For the text-containing cell, return its midpoint in (X, Y) coordinate format. 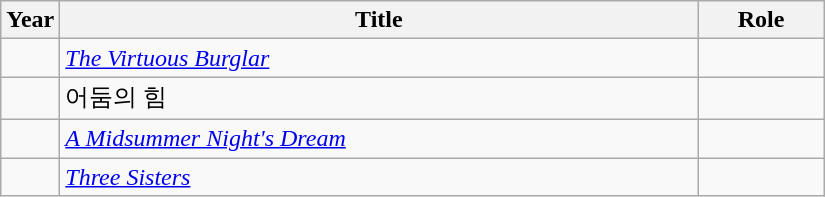
어둠의 힘 (379, 98)
Year (30, 20)
Title (379, 20)
The Virtuous Burglar (379, 58)
A Midsummer Night's Dream (379, 138)
Three Sisters (379, 177)
Role (761, 20)
